For the text-containing cell, return its midpoint in (x, y) coordinate format. 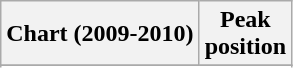
Chart (2009-2010) (100, 34)
Peakposition (245, 34)
